Find where the given text appears and provide that cell's center as [x, y] coordinate. 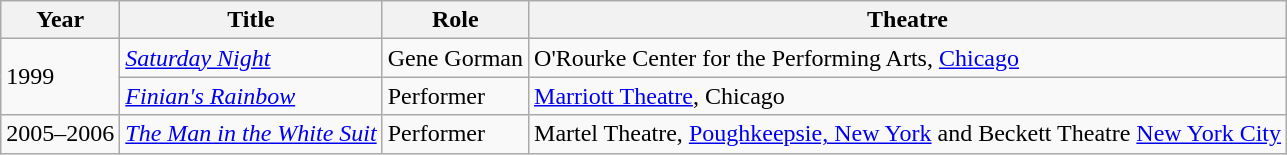
Theatre [908, 20]
Role [455, 20]
Year [60, 20]
Martel Theatre, Poughkeepsie, New York and Beckett Theatre New York City [908, 134]
The Man in the White Suit [251, 134]
Gene Gorman [455, 58]
Title [251, 20]
1999 [60, 77]
Finian's Rainbow [251, 96]
O'Rourke Center for the Performing Arts, Chicago [908, 58]
2005–2006 [60, 134]
Marriott Theatre, Chicago [908, 96]
Saturday Night [251, 58]
